Detect which cell encompasses the target text, then output its [X, Y] center coordinate. 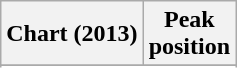
Peakposition [189, 34]
Chart (2013) [72, 34]
